From the cell containing the given text, extract its center point as [x, y] coordinate. 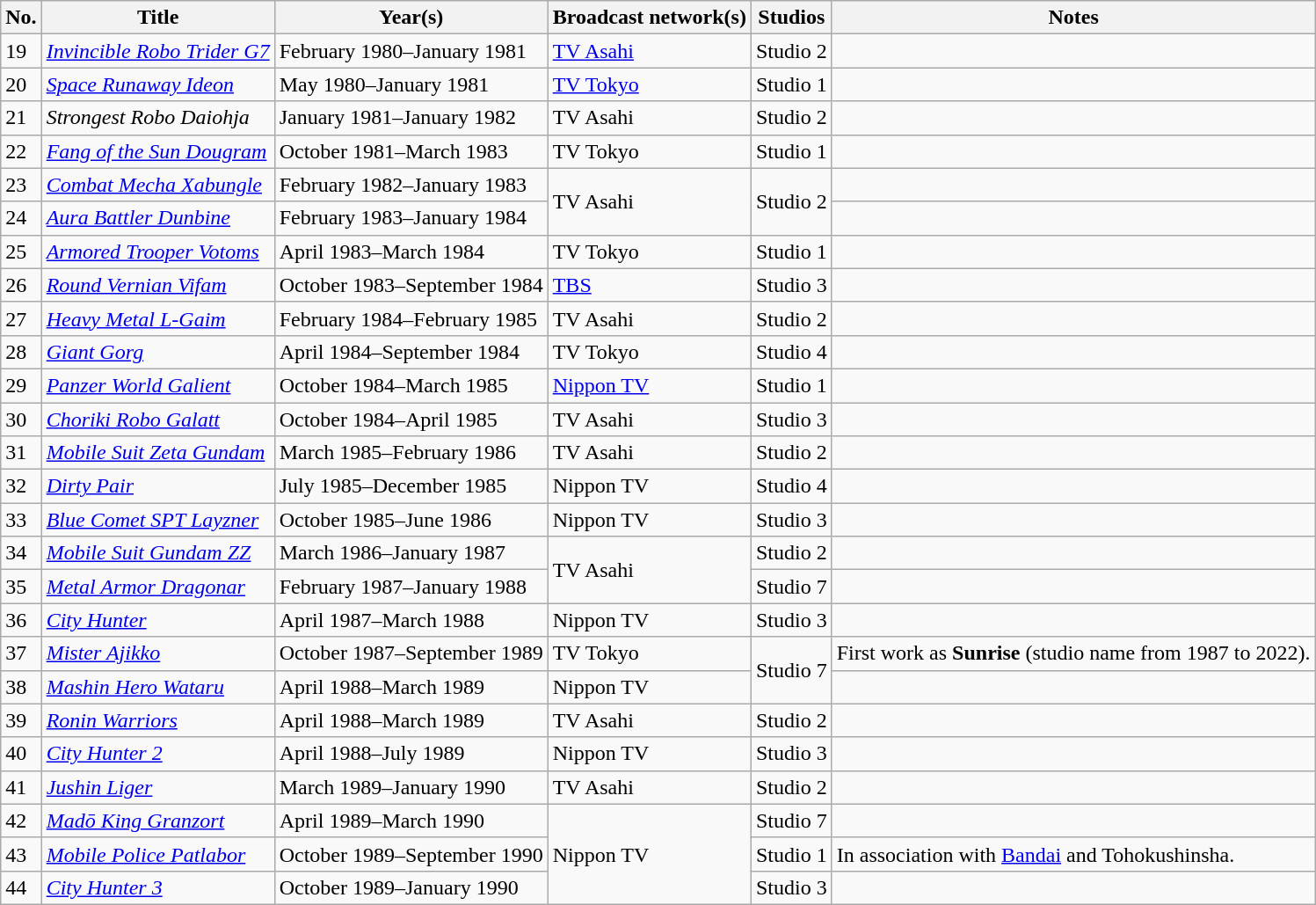
Round Vernian Vifam [158, 285]
31 [21, 453]
July 1985–December 1985 [411, 486]
February 1983–January 1984 [411, 218]
Notes [1073, 18]
October 1985–June 1986 [411, 520]
Giant Gorg [158, 352]
Jushin Liger [158, 787]
March 1989–January 1990 [411, 787]
April 1984–September 1984 [411, 352]
April 1987–March 1988 [411, 620]
Armored Trooper Votoms [158, 252]
25 [21, 252]
Broadcast network(s) [649, 18]
No. [21, 18]
Space Runaway Ideon [158, 84]
Metal Armor Dragonar [158, 587]
March 1986–January 1987 [411, 553]
37 [21, 653]
April 1988–July 1989 [411, 754]
Aura Battler Dunbine [158, 218]
February 1987–January 1988 [411, 587]
January 1981–January 1982 [411, 118]
City Hunter 3 [158, 887]
32 [21, 486]
26 [21, 285]
Mister Ajikko [158, 653]
City Hunter 2 [158, 754]
35 [21, 587]
October 1984–March 1985 [411, 385]
21 [21, 118]
Panzer World Galient [158, 385]
19 [21, 51]
Blue Comet SPT Layzner [158, 520]
October 1983–September 1984 [411, 285]
TBS [649, 285]
October 1984–April 1985 [411, 420]
Strongest Robo Daiohja [158, 118]
44 [21, 887]
22 [21, 151]
Madō King Granzort [158, 821]
Mobile Police Patlabor [158, 854]
27 [21, 318]
34 [21, 553]
Title [158, 18]
February 1984–February 1985 [411, 318]
October 1989–September 1990 [411, 854]
29 [21, 385]
May 1980–January 1981 [411, 84]
20 [21, 84]
Mobile Suit Gundam ZZ [158, 553]
40 [21, 754]
Ronin Warriors [158, 720]
October 1987–September 1989 [411, 653]
Mashin Hero Wataru [158, 687]
28 [21, 352]
April 1989–March 1990 [411, 821]
Choriki Robo Galatt [158, 420]
October 1989–January 1990 [411, 887]
February 1982–January 1983 [411, 185]
October 1981–March 1983 [411, 151]
Invincible Robo Trider G7 [158, 51]
Studios [791, 18]
43 [21, 854]
38 [21, 687]
23 [21, 185]
Mobile Suit Zeta Gundam [158, 453]
April 1983–March 1984 [411, 252]
Dirty Pair [158, 486]
36 [21, 620]
March 1985–February 1986 [411, 453]
Combat Mecha Xabungle [158, 185]
First work as Sunrise (studio name from 1987 to 2022). [1073, 653]
In association with Bandai and Tohokushinsha. [1073, 854]
24 [21, 218]
Heavy Metal L-Gaim [158, 318]
30 [21, 420]
February 1980–January 1981 [411, 51]
41 [21, 787]
Year(s) [411, 18]
42 [21, 821]
Fang of the Sun Dougram [158, 151]
City Hunter [158, 620]
39 [21, 720]
33 [21, 520]
